Provide the (X, Y) coordinate of the cell's center where the given text is located.  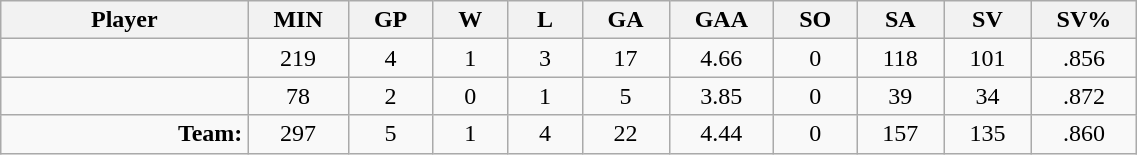
3.85 (721, 96)
SO (816, 20)
SA (900, 20)
3 (545, 58)
135 (988, 134)
GP (390, 20)
GA (626, 20)
22 (626, 134)
118 (900, 58)
4.44 (721, 134)
GAA (721, 20)
34 (988, 96)
W (470, 20)
101 (988, 58)
4.66 (721, 58)
297 (298, 134)
SV (988, 20)
.856 (1084, 58)
219 (298, 58)
L (545, 20)
17 (626, 58)
78 (298, 96)
2 (390, 96)
157 (900, 134)
Player (124, 20)
Team: (124, 134)
39 (900, 96)
.860 (1084, 134)
MIN (298, 20)
.872 (1084, 96)
SV% (1084, 20)
